Detect which cell encompasses the target text, then output its [X, Y] center coordinate. 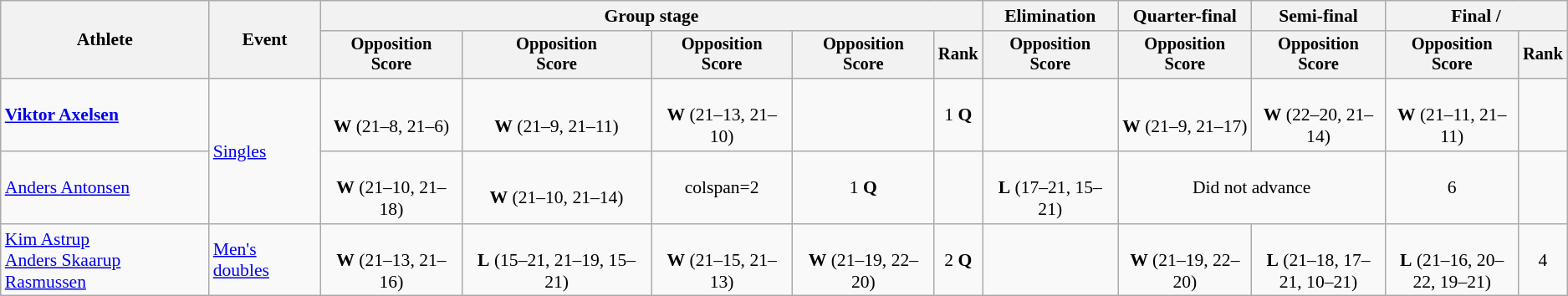
Final / [1475, 16]
W (22–20, 21–14) [1319, 115]
Did not advance [1251, 187]
6 [1452, 187]
Singles [265, 151]
L (17–21, 15–21) [1050, 187]
W (21–11, 21–11) [1452, 115]
W (21–13, 21–10) [721, 115]
W (21–9, 21–11) [557, 115]
W (21–8, 21–6) [391, 115]
colspan=2 [721, 187]
Event [265, 40]
W (21–10, 21–14) [557, 187]
Viktor Axelsen [105, 115]
Semi-final [1319, 16]
Quarter-final [1185, 16]
Athlete [105, 40]
Group stage [651, 16]
Anders Antonsen [105, 187]
W (21–10, 21–18) [391, 187]
W (21–9, 21–17) [1185, 115]
Elimination [1050, 16]
